Search for the cell housing the specified text and yield its [X, Y] center coordinate. 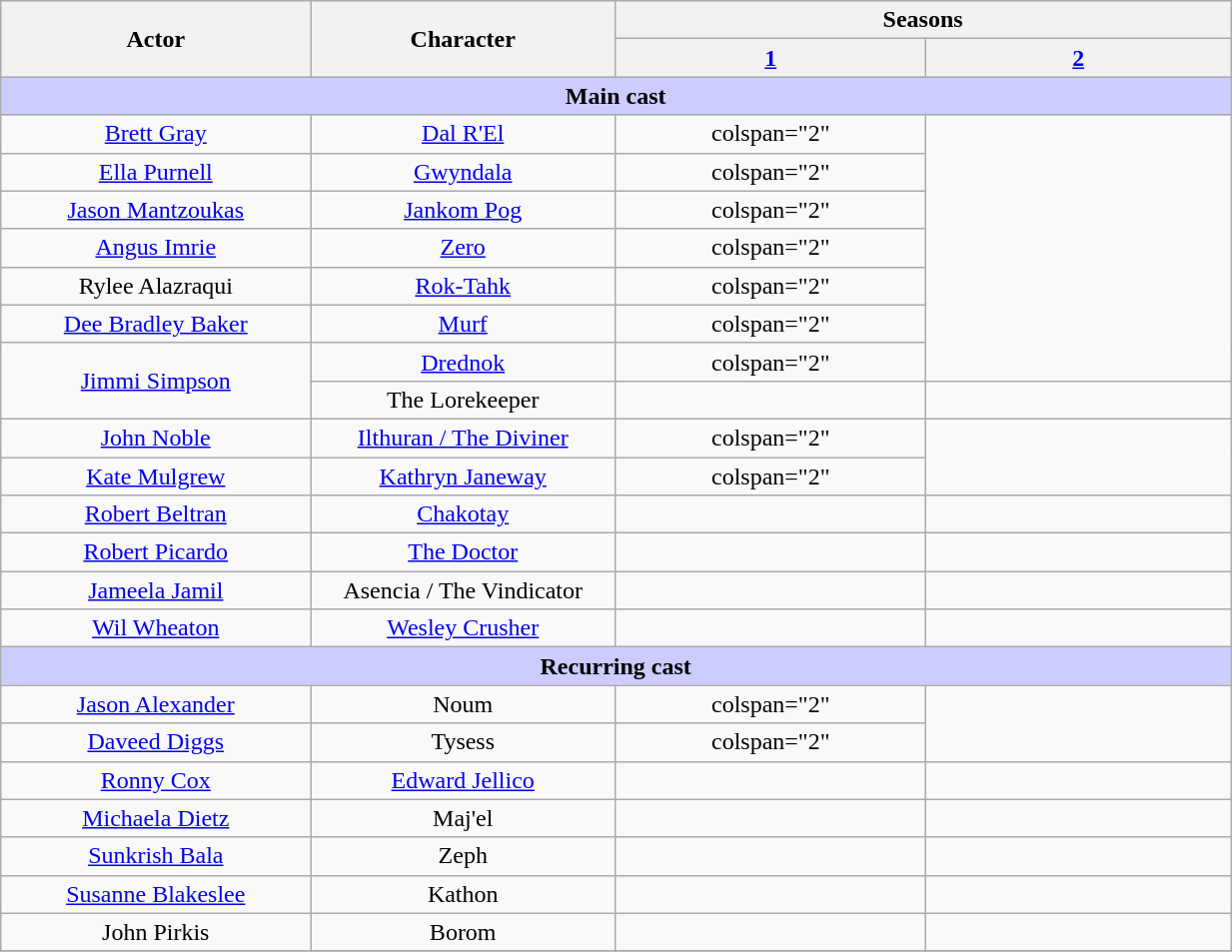
Murf [464, 324]
Zeph [464, 856]
Edward Jellico [464, 780]
Gwyndala [464, 172]
Michaela Dietz [156, 818]
Angus Imrie [156, 248]
Ronny Cox [156, 780]
Drednok [464, 362]
Seasons [923, 20]
Jason Mantzoukas [156, 210]
Tysess [464, 742]
Noum [464, 704]
Dal R'El [464, 134]
Ella Purnell [156, 172]
Rok-Tahk [464, 286]
Jankom Pog [464, 210]
Wil Wheaton [156, 628]
John Noble [156, 438]
Main cast [616, 96]
Jameela Jamil [156, 590]
2 [1079, 58]
Borom [464, 932]
Character [464, 39]
Recurring cast [616, 666]
Kathryn Janeway [464, 476]
Actor [156, 39]
Robert Picardo [156, 552]
Jimmi Simpson [156, 381]
The Lorekeeper [464, 400]
1 [771, 58]
Wesley Crusher [464, 628]
The Doctor [464, 552]
Kathon [464, 894]
Zero [464, 248]
Jason Alexander [156, 704]
Daveed Diggs [156, 742]
Chakotay [464, 514]
John Pirkis [156, 932]
Ilthuran / The Diviner [464, 438]
Robert Beltran [156, 514]
Brett Gray [156, 134]
Dee Bradley Baker [156, 324]
Maj'el [464, 818]
Kate Mulgrew [156, 476]
Sunkrish Bala [156, 856]
Asencia / The Vindicator [464, 590]
Susanne Blakeslee [156, 894]
Rylee Alazraqui [156, 286]
